Detect which cell encompasses the target text, then output its [X, Y] center coordinate. 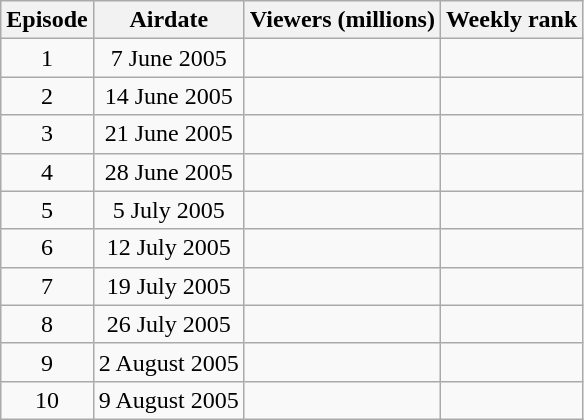
10 [47, 400]
26 July 2005 [168, 324]
19 July 2005 [168, 286]
9 [47, 362]
1 [47, 58]
7 June 2005 [168, 58]
28 June 2005 [168, 172]
4 [47, 172]
21 June 2005 [168, 134]
6 [47, 248]
12 July 2005 [168, 248]
Episode [47, 20]
9 August 2005 [168, 400]
5 July 2005 [168, 210]
2 [47, 96]
Viewers (millions) [342, 20]
2 August 2005 [168, 362]
5 [47, 210]
3 [47, 134]
Weekly rank [511, 20]
8 [47, 324]
Airdate [168, 20]
14 June 2005 [168, 96]
7 [47, 286]
